Locate the cell with the specified text and output its (x, y) center coordinate. 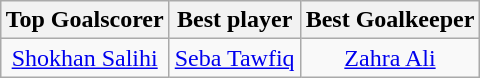
Zahra Ali (390, 58)
Top Goalscorer (84, 20)
Best player (234, 20)
Seba Tawfiq (234, 58)
Best Goalkeeper (390, 20)
Shokhan Salihi (84, 58)
